For the text-containing cell, return its midpoint in (X, Y) coordinate format. 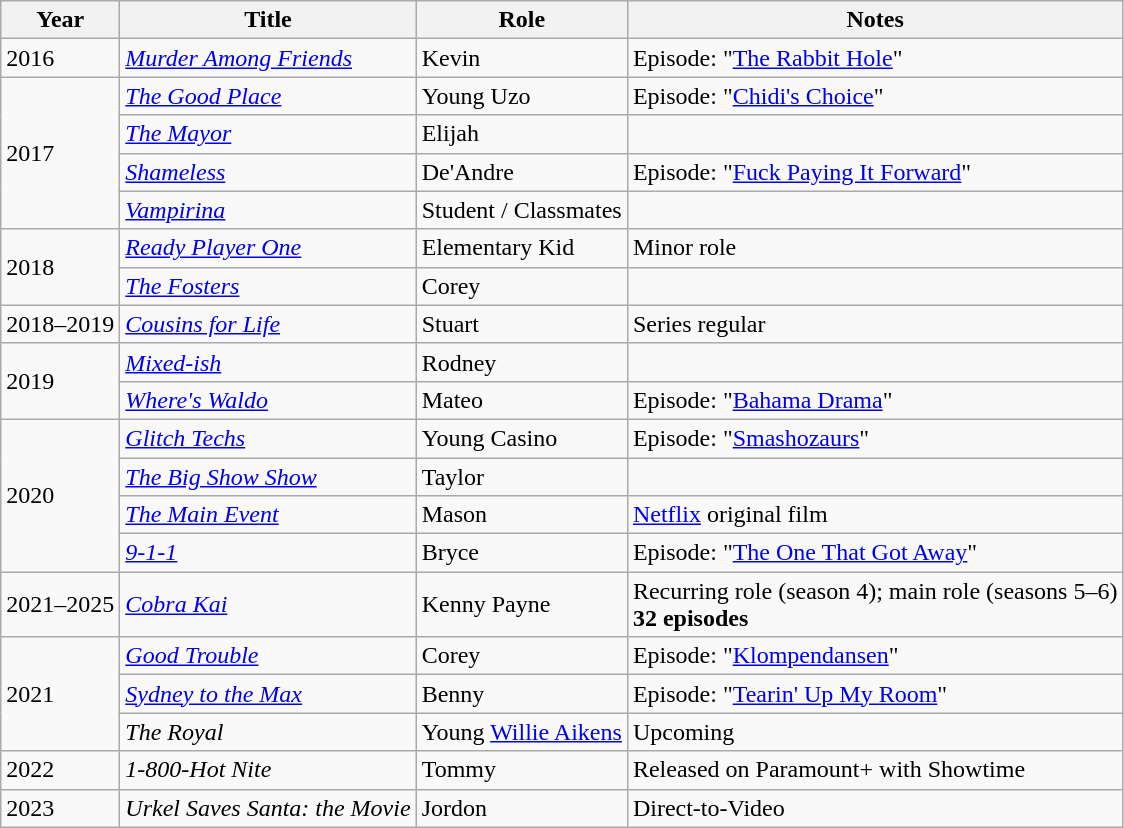
Shameless (268, 172)
Cobra Kai (268, 604)
Title (268, 20)
Episode: "The Rabbit Hole" (875, 58)
2020 (60, 495)
Episode: "Chidi's Choice" (875, 96)
2019 (60, 381)
Taylor (522, 477)
Vampirina (268, 210)
2023 (60, 808)
Kevin (522, 58)
Young Uzo (522, 96)
Netflix original film (875, 515)
2021 (60, 694)
Where's Waldo (268, 400)
2018–2019 (60, 324)
Ready Player One (268, 248)
2016 (60, 58)
Elijah (522, 134)
De'Andre (522, 172)
Minor role (875, 248)
Tommy (522, 770)
The Big Show Show (268, 477)
Elementary Kid (522, 248)
The Royal (268, 732)
Episode: "The One That Got Away" (875, 553)
Bryce (522, 553)
Episode: "Smashozaurs" (875, 438)
Jordon (522, 808)
Young Willie Aikens (522, 732)
The Main Event (268, 515)
Released on Paramount+ with Showtime (875, 770)
Young Casino (522, 438)
Mixed-ish (268, 362)
2018 (60, 267)
Urkel Saves Santa: the Movie (268, 808)
Series regular (875, 324)
Mateo (522, 400)
Murder Among Friends (268, 58)
Cousins for Life (268, 324)
Role (522, 20)
Episode: "Bahama Drama" (875, 400)
Direct-to-Video (875, 808)
Year (60, 20)
Sydney to the Max (268, 694)
2022 (60, 770)
Episode: "Tearin' Up My Room" (875, 694)
2021–2025 (60, 604)
9-1-1 (268, 553)
Stuart (522, 324)
Mason (522, 515)
Recurring role (season 4); main role (seasons 5–6)32 episodes (875, 604)
2017 (60, 153)
Episode: "Fuck Paying It Forward" (875, 172)
Student / Classmates (522, 210)
1-800-Hot Nite (268, 770)
The Fosters (268, 286)
Good Trouble (268, 656)
Upcoming (875, 732)
Notes (875, 20)
The Mayor (268, 134)
The Good Place (268, 96)
Glitch Techs (268, 438)
Episode: "Klompendansen" (875, 656)
Kenny Payne (522, 604)
Benny (522, 694)
Rodney (522, 362)
